For the text-containing cell, return its midpoint in (X, Y) coordinate format. 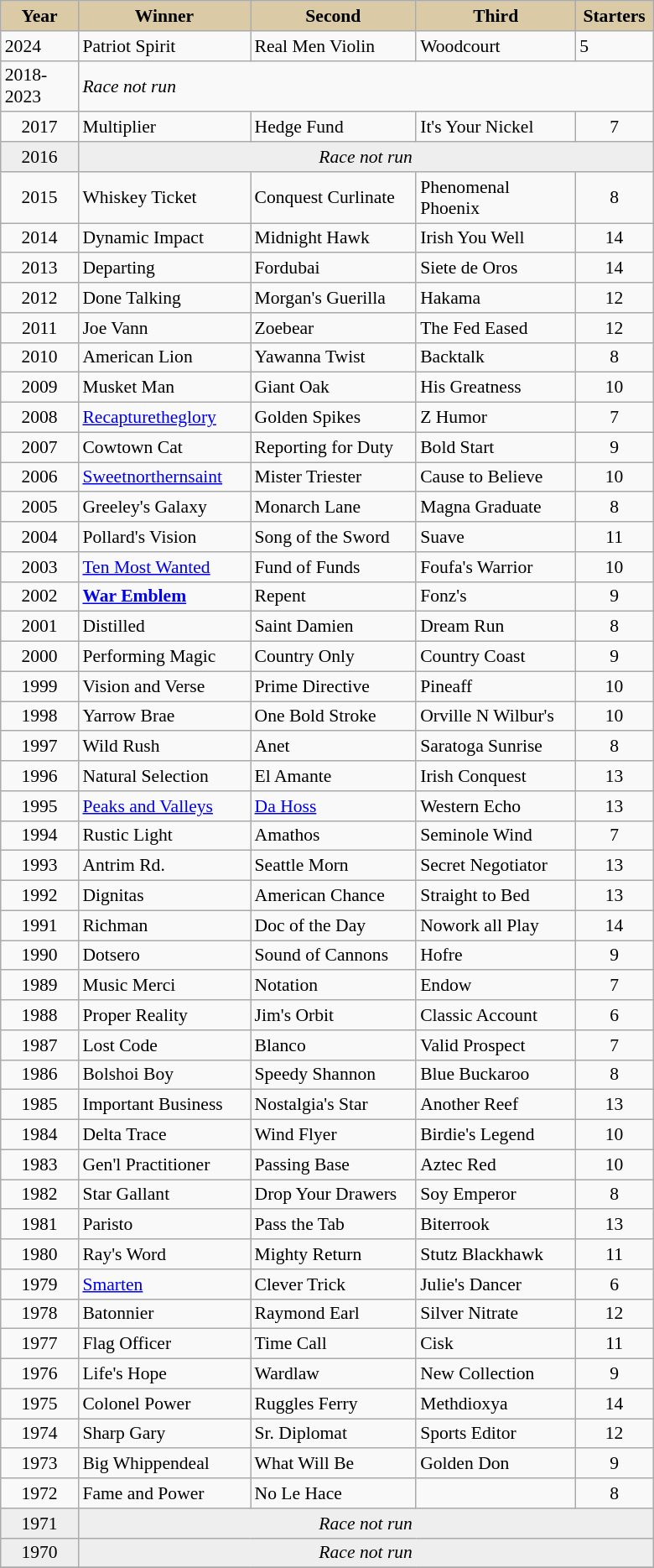
Distilled (164, 627)
Recapturetheglory (164, 418)
Jim's Orbit (333, 1015)
1976 (40, 1374)
Sr. Diplomat (333, 1434)
2005 (40, 508)
1996 (40, 776)
1988 (40, 1015)
1986 (40, 1075)
Golden Don (496, 1464)
Peaks and Valleys (164, 806)
Ray's Word (164, 1254)
Seminole Wind (496, 836)
Straight to Bed (496, 896)
Vision and Verse (164, 686)
Music Merci (164, 986)
Saratoga Sunrise (496, 747)
2008 (40, 418)
Departing (164, 268)
Yawanna Twist (333, 357)
One Bold Stroke (333, 716)
Country Only (333, 657)
Doc of the Day (333, 925)
Lost Code (164, 1045)
Winner (164, 16)
Soy Emperor (496, 1195)
Endow (496, 986)
1994 (40, 836)
Whiskey Ticket (164, 198)
1984 (40, 1135)
Blanco (333, 1045)
2011 (40, 328)
Starters (614, 16)
Performing Magic (164, 657)
1983 (40, 1164)
War Emblem (164, 596)
Midnight Hawk (333, 238)
1972 (40, 1493)
2015 (40, 198)
Seattle Morn (333, 866)
Colonel Power (164, 1404)
Song of the Sword (333, 537)
Julie's Dancer (496, 1284)
Classic Account (496, 1015)
Amathos (333, 836)
Dream Run (496, 627)
2000 (40, 657)
Monarch Lane (333, 508)
Dotsero (164, 956)
Real Men Violin (333, 46)
Musket Man (164, 388)
Morgan's Guerilla (333, 298)
What Will Be (333, 1464)
1989 (40, 986)
Orville N Wilbur's (496, 716)
Paristo (164, 1225)
Fund of Funds (333, 567)
Hofre (496, 956)
Wild Rush (164, 747)
Raymond Earl (333, 1314)
1990 (40, 956)
1977 (40, 1344)
5 (614, 46)
The Fed Eased (496, 328)
Sports Editor (496, 1434)
1985 (40, 1105)
Gen'l Practitioner (164, 1164)
American Lion (164, 357)
Cowtown Cat (164, 447)
Proper Reality (164, 1015)
Another Reef (496, 1105)
Flag Officer (164, 1344)
Hakama (496, 298)
It's Your Nickel (496, 128)
Ruggles Ferry (333, 1404)
Important Business (164, 1105)
1992 (40, 896)
2003 (40, 567)
Pollard's Vision (164, 537)
Ten Most Wanted (164, 567)
Wardlaw (333, 1374)
Foufa's Warrior (496, 567)
Bold Start (496, 447)
Methdioxya (496, 1404)
Irish Conquest (496, 776)
1974 (40, 1434)
1998 (40, 716)
Natural Selection (164, 776)
2004 (40, 537)
Done Talking (164, 298)
Blue Buckaroo (496, 1075)
Pass the Tab (333, 1225)
Biterrook (496, 1225)
Fame and Power (164, 1493)
Valid Prospect (496, 1045)
Sound of Cannons (333, 956)
2014 (40, 238)
1970 (40, 1553)
2018-2023 (40, 86)
Prime Directive (333, 686)
Passing Base (333, 1164)
No Le Hace (333, 1493)
American Chance (333, 896)
Country Coast (496, 657)
His Greatness (496, 388)
Siete de Oros (496, 268)
Antrim Rd. (164, 866)
2016 (40, 157)
Clever Trick (333, 1284)
Smarten (164, 1284)
Fordubai (333, 268)
1987 (40, 1045)
1999 (40, 686)
Drop Your Drawers (333, 1195)
1981 (40, 1225)
El Amante (333, 776)
Cisk (496, 1344)
Zoebear (333, 328)
Da Hoss (333, 806)
Delta Trace (164, 1135)
Patriot Spirit (164, 46)
2007 (40, 447)
Hedge Fund (333, 128)
Mister Triester (333, 477)
1993 (40, 866)
Big Whippendeal (164, 1464)
Wind Flyer (333, 1135)
2012 (40, 298)
Cause to Believe (496, 477)
Silver Nitrate (496, 1314)
1980 (40, 1254)
2006 (40, 477)
1997 (40, 747)
1978 (40, 1314)
Suave (496, 537)
Stutz Blackhawk (496, 1254)
Aztec Red (496, 1164)
New Collection (496, 1374)
Irish You Well (496, 238)
Birdie's Legend (496, 1135)
2010 (40, 357)
Conquest Curlinate (333, 198)
Z Humor (496, 418)
Speedy Shannon (333, 1075)
2002 (40, 596)
1991 (40, 925)
Notation (333, 986)
Secret Negotiator (496, 866)
Dignitas (164, 896)
Magna Graduate (496, 508)
Yarrow Brae (164, 716)
Phenomenal Phoenix (496, 198)
1975 (40, 1404)
Giant Oak (333, 388)
Greeley's Galaxy (164, 508)
Second (333, 16)
2017 (40, 128)
Multiplier (164, 128)
1982 (40, 1195)
Nostalgia's Star (333, 1105)
Batonnier (164, 1314)
Star Gallant (164, 1195)
Sharp Gary (164, 1434)
Pineaff (496, 686)
Fonz's (496, 596)
2024 (40, 46)
Mighty Return (333, 1254)
2009 (40, 388)
Woodcourt (496, 46)
Year (40, 16)
Dynamic Impact (164, 238)
Anet (333, 747)
Life's Hope (164, 1374)
Reporting for Duty (333, 447)
Joe Vann (164, 328)
Time Call (333, 1344)
Nowork all Play (496, 925)
Western Echo (496, 806)
1973 (40, 1464)
Repent (333, 596)
1971 (40, 1524)
1979 (40, 1284)
2013 (40, 268)
Golden Spikes (333, 418)
2001 (40, 627)
Saint Damien (333, 627)
Third (496, 16)
Bolshoi Boy (164, 1075)
1995 (40, 806)
Backtalk (496, 357)
Rustic Light (164, 836)
Sweetnorthernsaint (164, 477)
Richman (164, 925)
